Search for the cell housing the specified text and yield its [X, Y] center coordinate. 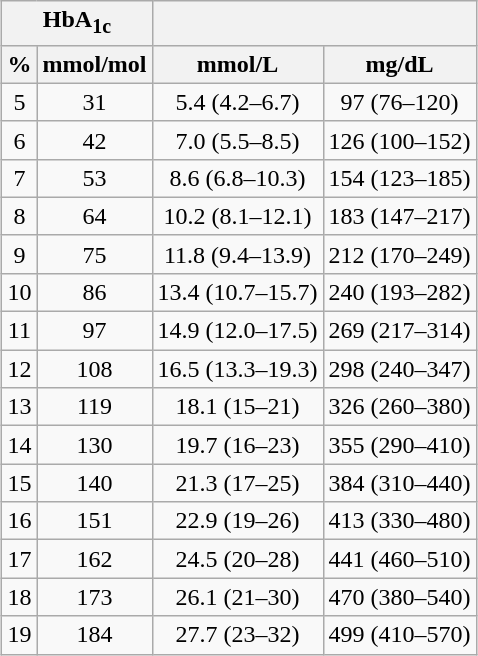
31 [94, 102]
441 (460–510) [400, 559]
151 [94, 521]
53 [94, 178]
184 [94, 635]
108 [94, 369]
19 [20, 635]
6 [20, 140]
24.5 (20–28) [238, 559]
mmol/mol [94, 64]
5.4 (4.2–6.7) [238, 102]
21.3 (17–25) [238, 483]
64 [94, 216]
326 (260–380) [400, 407]
HbA1c [77, 23]
7 [20, 178]
298 (240–347) [400, 369]
384 (310–440) [400, 483]
12 [20, 369]
15 [20, 483]
11.8 (9.4–13.9) [238, 254]
7.0 (5.5–8.5) [238, 140]
19.7 (16–23) [238, 445]
470 (380–540) [400, 597]
499 (410–570) [400, 635]
126 (100–152) [400, 140]
11 [20, 331]
16.5 (13.3–19.3) [238, 369]
13.4 (10.7–15.7) [238, 292]
16 [20, 521]
5 [20, 102]
97 (76–120) [400, 102]
mmol/L [238, 64]
% [20, 64]
17 [20, 559]
8.6 (6.8–10.3) [238, 178]
212 (170–249) [400, 254]
18.1 (15–21) [238, 407]
mg/dL [400, 64]
10 [20, 292]
18 [20, 597]
13 [20, 407]
86 [94, 292]
413 (330–480) [400, 521]
355 (290–410) [400, 445]
97 [94, 331]
10.2 (8.1–12.1) [238, 216]
140 [94, 483]
75 [94, 254]
42 [94, 140]
14 [20, 445]
119 [94, 407]
162 [94, 559]
9 [20, 254]
130 [94, 445]
8 [20, 216]
22.9 (19–26) [238, 521]
240 (193–282) [400, 292]
154 (123–185) [400, 178]
269 (217–314) [400, 331]
14.9 (12.0–17.5) [238, 331]
173 [94, 597]
27.7 (23–32) [238, 635]
26.1 (21–30) [238, 597]
183 (147–217) [400, 216]
